Return (X, Y) of the center of cell containing provided text 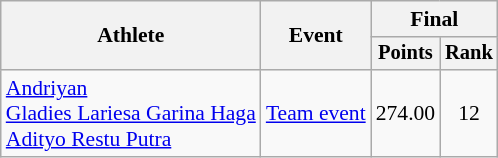
Rank (469, 54)
274.00 (406, 114)
Andriyan Gladies Lariesa Garina Haga Adityo Restu Putra (131, 114)
12 (469, 114)
Event (316, 36)
Final (434, 19)
Team event (316, 114)
Athlete (131, 36)
Points (406, 54)
